Return the [x, y] coordinate for the center point of the cell that contains the specified text.  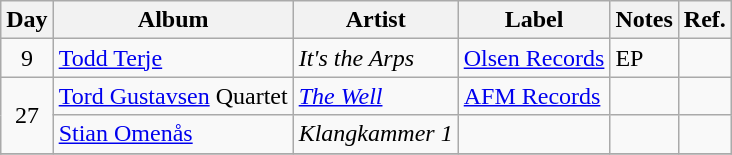
27 [27, 115]
Artist [376, 20]
Klangkammer 1 [376, 134]
Label [534, 20]
The Well [376, 96]
AFM Records [534, 96]
Day [27, 20]
Stian Omenås [173, 134]
EP [644, 58]
Todd Terje [173, 58]
9 [27, 58]
Tord Gustavsen Quartet [173, 96]
Olsen Records [534, 58]
It's the Arps [376, 58]
Album [173, 20]
Ref. [704, 20]
Notes [644, 20]
